Output the (x, y) coordinate of the center of the cell containing the given text.  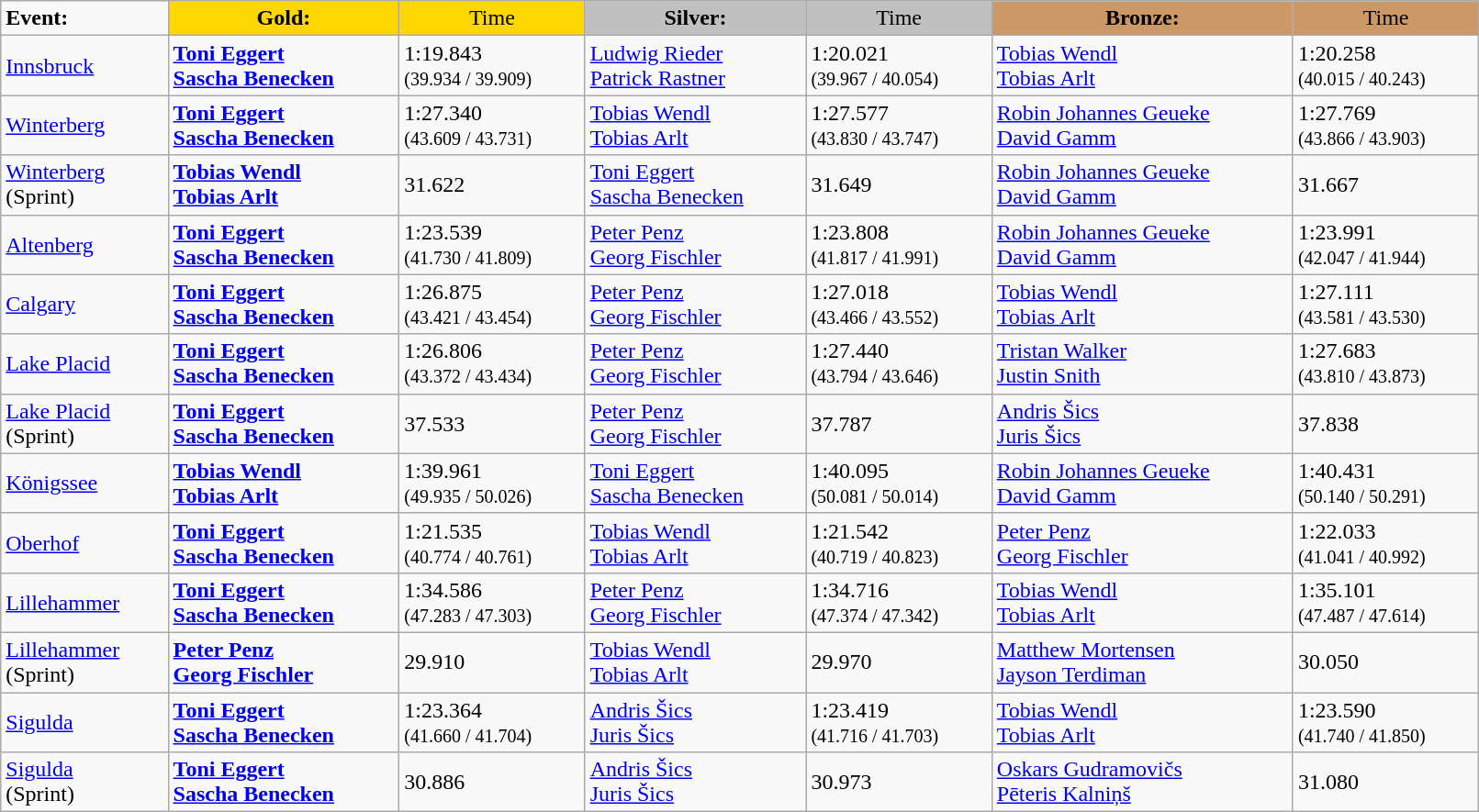
1:27.683(43.810 / 43.873) (1385, 363)
29.970 (899, 662)
30.050 (1385, 662)
1:40.095(50.081 / 50.014) (899, 483)
1:20.258(40.015 / 40.243) (1385, 66)
1:27.018(43.466 / 43.552) (899, 305)
1:21.542(40.719 / 40.823) (899, 543)
1:27.769(43.866 / 43.903) (1385, 125)
1:27.340(43.609 / 43.731) (492, 125)
Tristan WalkerJustin Snith (1142, 363)
Ludwig RiederPatrick Rastner (696, 66)
1:23.590(41.740 / 41.850) (1385, 721)
Gold: (284, 18)
Lake Placid (84, 363)
1:20.021(39.967 / 40.054) (899, 66)
1:26.806(43.372 / 43.434) (492, 363)
37.533 (492, 424)
30.973 (899, 782)
Oberhof (84, 543)
Sigulda (84, 721)
1:35.101(47.487 / 47.614) (1385, 602)
Innsbruck (84, 66)
29.910 (492, 662)
31.622 (492, 185)
Sigulda(Sprint) (84, 782)
30.886 (492, 782)
Matthew Mortensen Jayson Terdiman (1142, 662)
1:22.033(41.041 / 40.992) (1385, 543)
1:23.991(42.047 / 41.944) (1385, 244)
1:23.539(41.730 / 41.809) (492, 244)
Oskars GudramovičsPēteris Kalniņš (1142, 782)
Königssee (84, 483)
1:39.961(49.935 / 50.026) (492, 483)
1:23.808(41.817 / 41.991) (899, 244)
31.649 (899, 185)
Calgary (84, 305)
31.080 (1385, 782)
1:27.440(43.794 / 43.646) (899, 363)
Silver: (696, 18)
1:27.111(43.581 / 43.530) (1385, 305)
1:26.875(43.421 / 43.454) (492, 305)
Altenberg (84, 244)
31.667 (1385, 185)
Bronze: (1142, 18)
Lillehammer(Sprint) (84, 662)
1:40.431(50.140 / 50.291) (1385, 483)
Lillehammer (84, 602)
Winterberg(Sprint) (84, 185)
1:19.843(39.934 / 39.909) (492, 66)
37.838 (1385, 424)
Event: (84, 18)
1:23.364(41.660 / 41.704) (492, 721)
1:34.586(47.283 / 47.303) (492, 602)
1:34.716(47.374 / 47.342) (899, 602)
Lake Placid(Sprint) (84, 424)
37.787 (899, 424)
1:21.535(40.774 / 40.761) (492, 543)
1:23.419(41.716 / 41.703) (899, 721)
Winterberg (84, 125)
1:27.577(43.830 / 43.747) (899, 125)
